Return (x, y) of the center of cell containing provided text 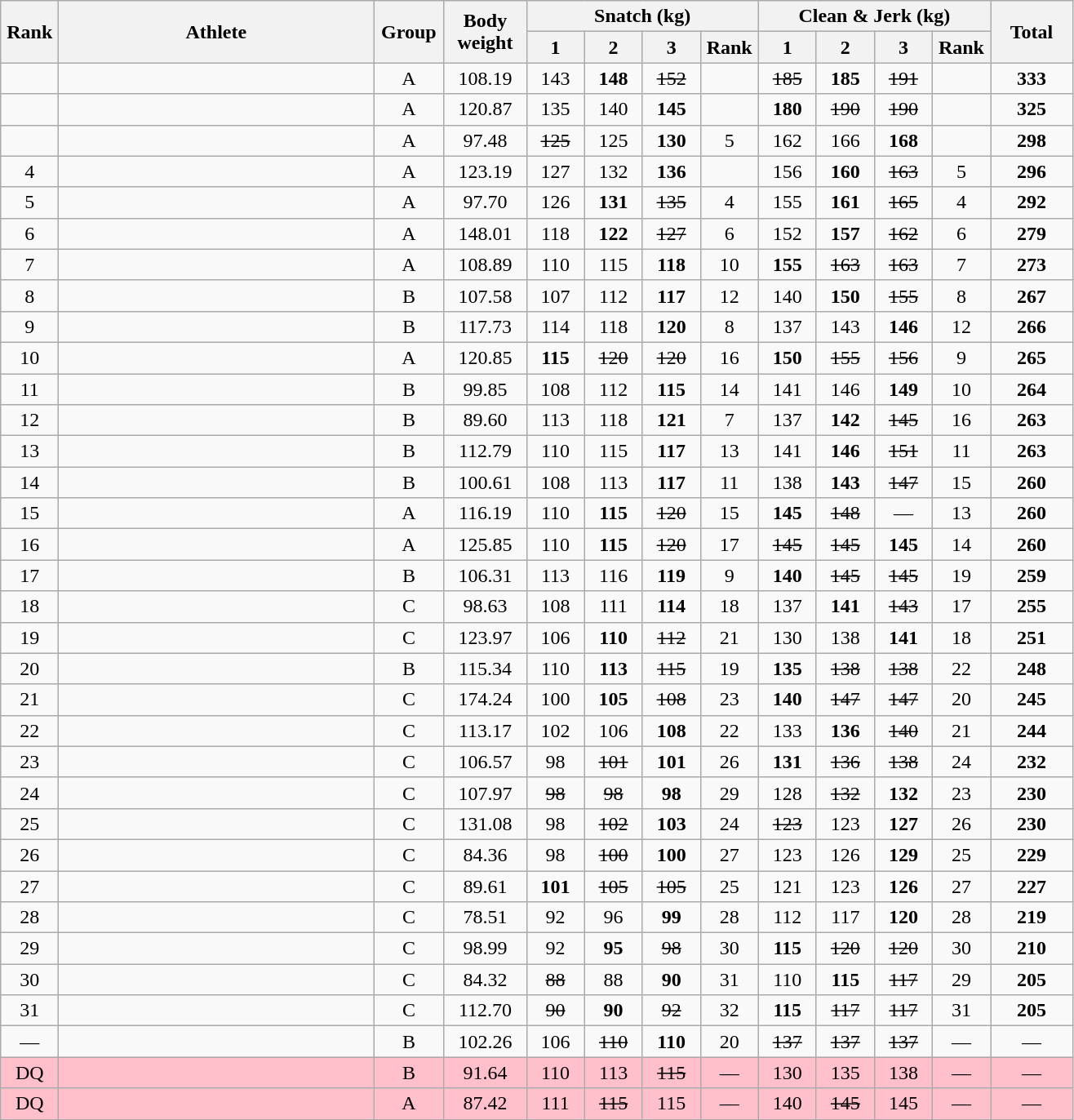
128 (787, 793)
Group (409, 32)
84.36 (485, 855)
129 (903, 855)
91.64 (485, 1073)
292 (1032, 202)
122 (614, 233)
Athlete (216, 32)
106.31 (485, 576)
149 (903, 389)
160 (845, 171)
191 (903, 78)
32 (730, 1011)
157 (845, 233)
96 (614, 918)
116.19 (485, 513)
106.57 (485, 762)
116 (614, 576)
98.63 (485, 607)
279 (1032, 233)
298 (1032, 140)
87.42 (485, 1104)
210 (1032, 949)
125.85 (485, 544)
Snatch (kg) (642, 16)
161 (845, 202)
108.89 (485, 264)
100.61 (485, 482)
123.19 (485, 171)
133 (787, 731)
248 (1032, 669)
120.85 (485, 358)
273 (1032, 264)
98.99 (485, 949)
123.97 (485, 638)
Body weight (485, 32)
229 (1032, 855)
115.34 (485, 669)
97.70 (485, 202)
112.79 (485, 451)
174.24 (485, 700)
265 (1032, 358)
148.01 (485, 233)
107.97 (485, 793)
219 (1032, 918)
107 (555, 296)
296 (1032, 171)
131.08 (485, 824)
95 (614, 949)
325 (1032, 109)
120.87 (485, 109)
99.85 (485, 389)
108.19 (485, 78)
119 (671, 576)
227 (1032, 886)
102.26 (485, 1042)
113.17 (485, 731)
84.32 (485, 980)
112.70 (485, 1011)
255 (1032, 607)
180 (787, 109)
259 (1032, 576)
103 (671, 824)
117.73 (485, 327)
264 (1032, 389)
266 (1032, 327)
Clean & Jerk (kg) (874, 16)
251 (1032, 638)
Total (1032, 32)
232 (1032, 762)
165 (903, 202)
97.48 (485, 140)
168 (903, 140)
244 (1032, 731)
333 (1032, 78)
89.60 (485, 420)
89.61 (485, 886)
151 (903, 451)
78.51 (485, 918)
99 (671, 918)
107.58 (485, 296)
166 (845, 140)
245 (1032, 700)
267 (1032, 296)
142 (845, 420)
